Return [x, y] of the center of cell containing provided text 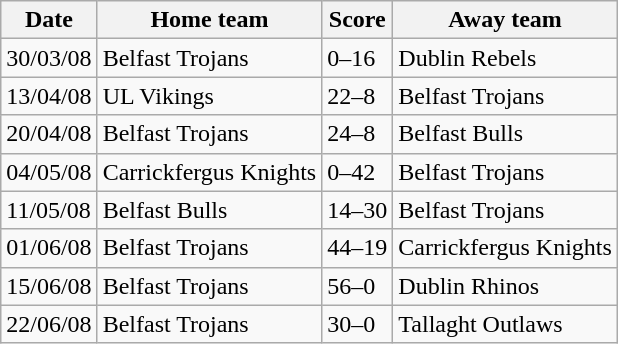
Score [358, 20]
Dublin Rebels [506, 58]
30/03/08 [49, 58]
13/04/08 [49, 96]
30–0 [358, 324]
22–8 [358, 96]
Dublin Rhinos [506, 286]
0–42 [358, 172]
Tallaght Outlaws [506, 324]
Date [49, 20]
Home team [210, 20]
Away team [506, 20]
44–19 [358, 248]
20/04/08 [49, 134]
56–0 [358, 286]
24–8 [358, 134]
15/06/08 [49, 286]
01/06/08 [49, 248]
0–16 [358, 58]
22/06/08 [49, 324]
14–30 [358, 210]
UL Vikings [210, 96]
04/05/08 [49, 172]
11/05/08 [49, 210]
